Return (x, y) of the center of cell containing provided text 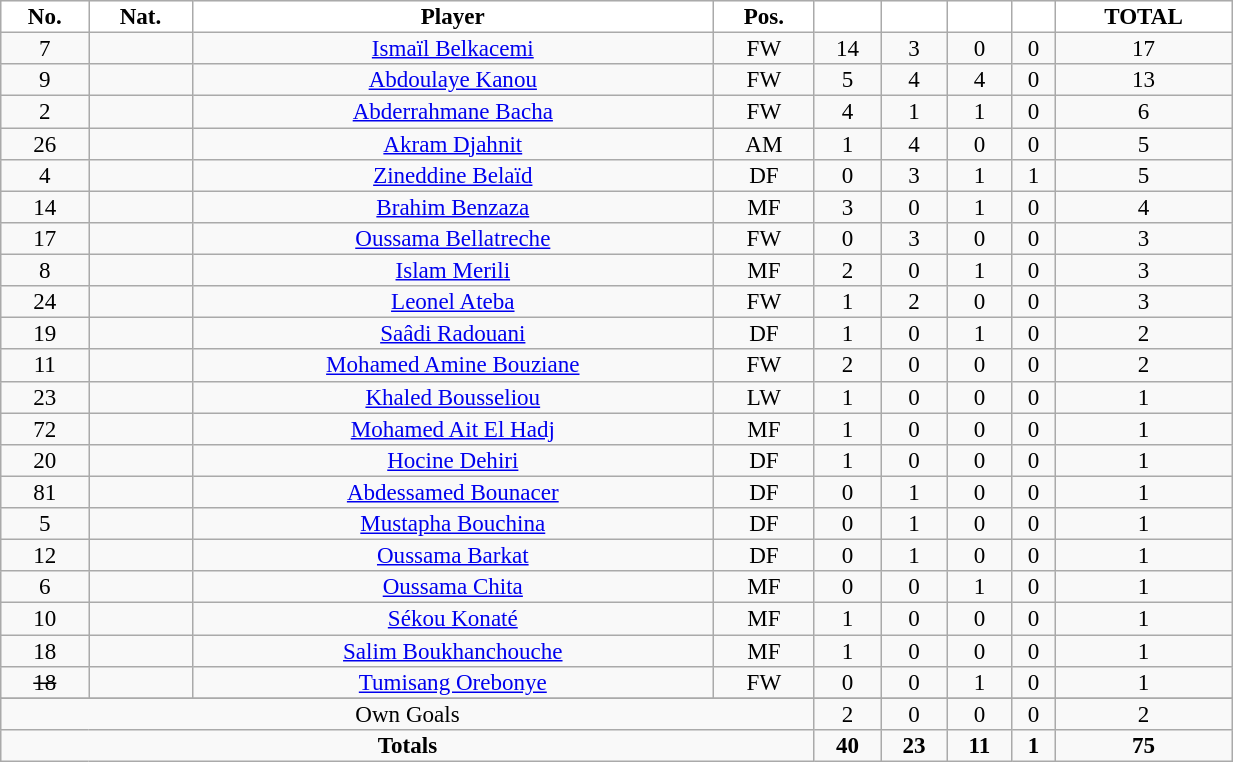
Zineddine Belaïd (452, 176)
Sékou Konaté (452, 619)
75 (1143, 746)
Oussama Chita (452, 587)
9 (45, 80)
Abdoulaye Kanou (452, 80)
Mustapha Bouchina (452, 524)
TOTAL (1143, 17)
40 (848, 746)
Salim Boukhanchouche (452, 651)
Hocine Dehiri (452, 461)
Oussama Bellatreche (452, 239)
Own Goals (408, 714)
Brahim Benzaza (452, 207)
Totals (408, 746)
12 (45, 556)
72 (45, 429)
8 (45, 271)
Pos. (764, 17)
24 (45, 302)
Oussama Barkat (452, 556)
Mohamed Ait El Hadj (452, 429)
Mohamed Amine Bouziane (452, 366)
Islam Merili (452, 271)
13 (1143, 80)
Abderrahmane Bacha (452, 112)
10 (45, 619)
Tumisang Orebonye (452, 683)
Saâdi Radouani (452, 334)
Nat. (140, 17)
81 (45, 492)
20 (45, 461)
Abdessamed Bounacer (452, 492)
AM (764, 144)
Leonel Ateba (452, 302)
26 (45, 144)
Ismaïl Belkacemi (452, 49)
LW (764, 397)
Khaled Bousseliou (452, 397)
No. (45, 17)
19 (45, 334)
Akram Djahnit (452, 144)
Player (452, 17)
7 (45, 49)
